Extract the [X, Y] coordinate from the center of the cell holding the provided text.  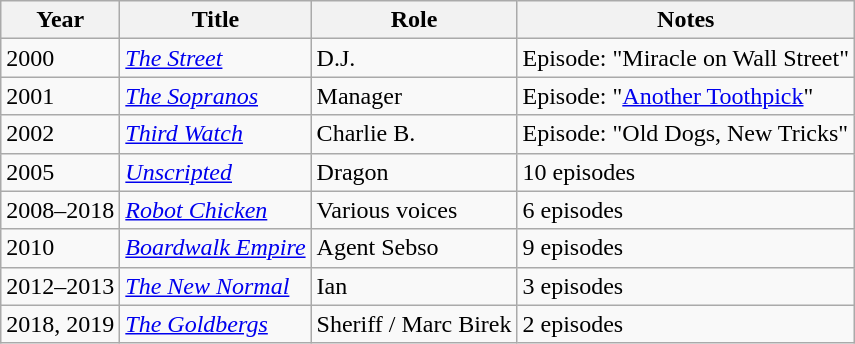
Charlie B. [414, 134]
2000 [60, 58]
Episode: "Miracle on Wall Street" [686, 58]
Boardwalk Empire [216, 248]
2005 [60, 172]
Unscripted [216, 172]
2002 [60, 134]
Manager [414, 96]
2010 [60, 248]
Third Watch [216, 134]
Role [414, 20]
Episode: "Another Toothpick" [686, 96]
The Sopranos [216, 96]
9 episodes [686, 248]
The Street [216, 58]
10 episodes [686, 172]
2001 [60, 96]
3 episodes [686, 286]
Notes [686, 20]
2 episodes [686, 324]
2012–2013 [60, 286]
2008–2018 [60, 210]
6 episodes [686, 210]
Episode: "Old Dogs, New Tricks" [686, 134]
Robot Chicken [216, 210]
Agent Sebso [414, 248]
Various voices [414, 210]
Ian [414, 286]
Sheriff / Marc Birek [414, 324]
Year [60, 20]
2018, 2019 [60, 324]
Dragon [414, 172]
D.J. [414, 58]
The New Normal [216, 286]
The Goldbergs [216, 324]
Title [216, 20]
